Pinpoint the cell where the given text exists, returning its [X, Y] midpoint coordinate. 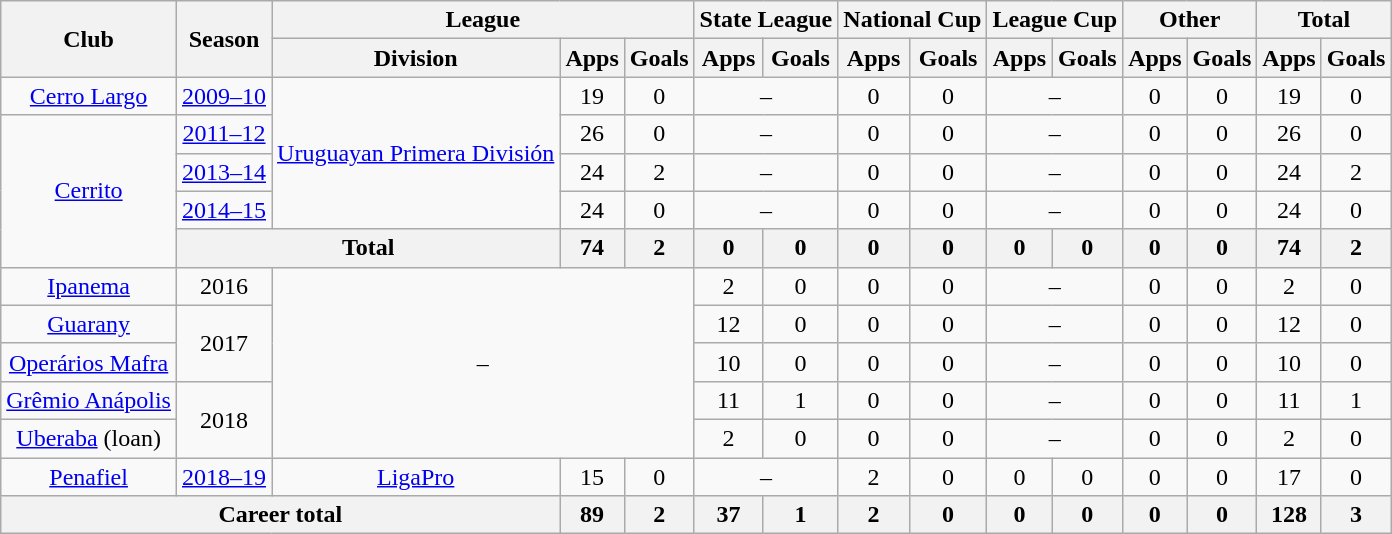
Division [416, 58]
National Cup [912, 20]
2013–14 [224, 172]
37 [728, 515]
Other [1190, 20]
Penafiel [89, 477]
15 [592, 477]
League [484, 20]
Cerro Largo [89, 96]
League Cup [1055, 20]
Cerrito [89, 191]
Club [89, 39]
2014–15 [224, 210]
Operários Mafra [89, 362]
Grêmio Anápolis [89, 400]
2018–19 [224, 477]
89 [592, 515]
LigaPro [416, 477]
2018 [224, 419]
2016 [224, 286]
2017 [224, 343]
3 [1356, 515]
2009–10 [224, 96]
17 [1289, 477]
State League [766, 20]
Season [224, 39]
Career total [280, 515]
Ipanema [89, 286]
Uberaba (loan) [89, 438]
128 [1289, 515]
Guarany [89, 324]
Uruguayan Primera División [416, 153]
2011–12 [224, 134]
